Pinpoint the cell where the given text exists, returning its (x, y) midpoint coordinate. 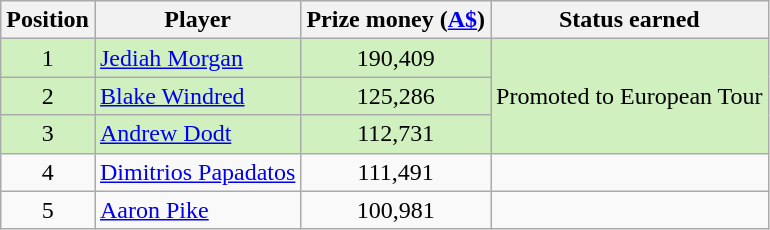
Andrew Dodt (197, 134)
112,731 (396, 134)
Position (48, 20)
Player (197, 20)
5 (48, 210)
Jediah Morgan (197, 58)
Dimitrios Papadatos (197, 172)
100,981 (396, 210)
Blake Windred (197, 96)
1 (48, 58)
3 (48, 134)
111,491 (396, 172)
Aaron Pike (197, 210)
4 (48, 172)
2 (48, 96)
Status earned (630, 20)
Promoted to European Tour (630, 96)
190,409 (396, 58)
125,286 (396, 96)
Prize money (A$) (396, 20)
